Provide the (x, y) coordinate of the cell's center where the given text is located.  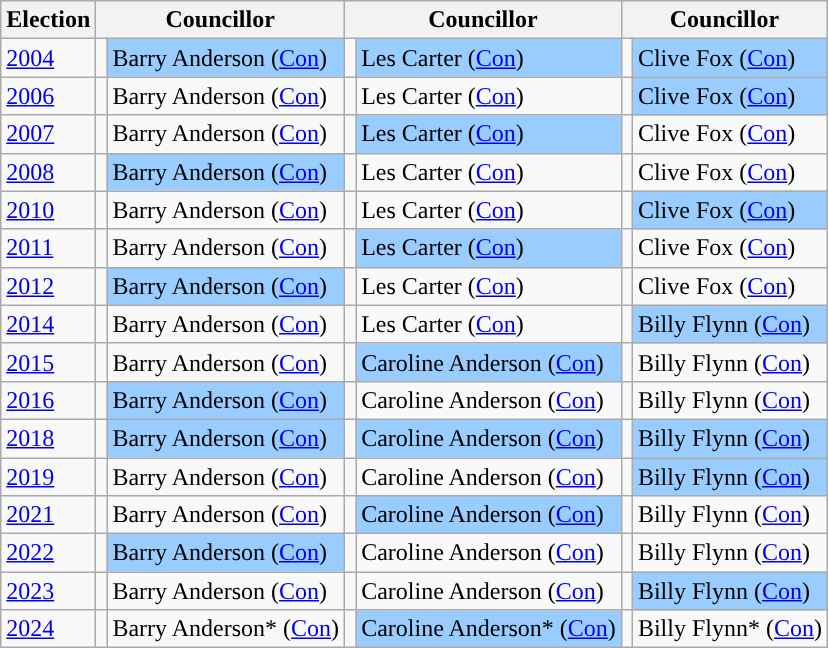
2008 (48, 172)
2018 (48, 438)
2004 (48, 58)
Barry Anderson* (Con) (226, 629)
2016 (48, 400)
2022 (48, 553)
Caroline Anderson* (Con) (489, 629)
2006 (48, 96)
2021 (48, 515)
2019 (48, 477)
Billy Flynn* (Con) (730, 629)
2024 (48, 629)
2014 (48, 324)
2007 (48, 134)
Election (48, 20)
2011 (48, 248)
2015 (48, 362)
2012 (48, 286)
2010 (48, 210)
2023 (48, 591)
